Locate the cell with the specified text and output its [X, Y] center coordinate. 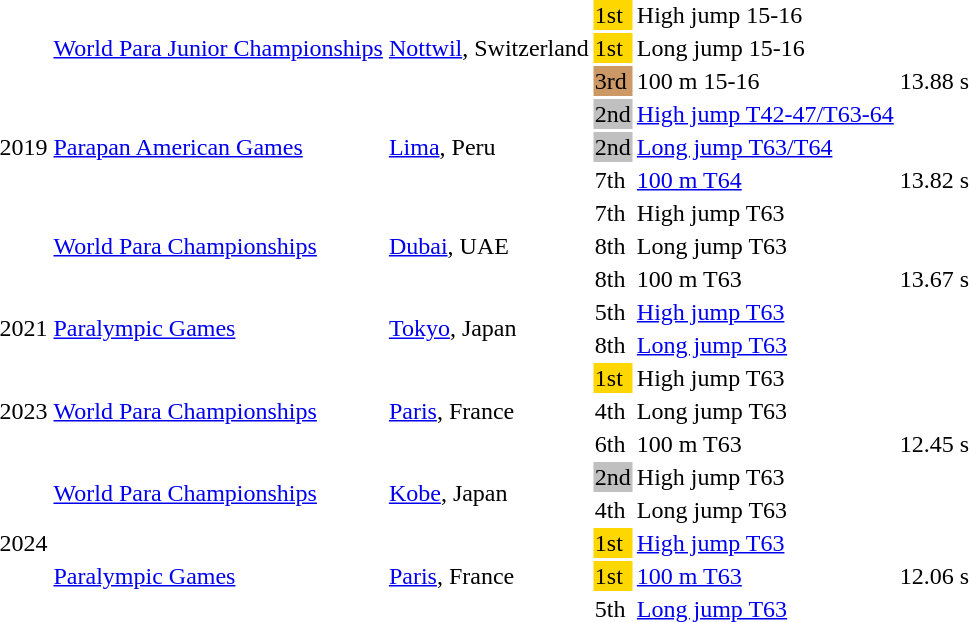
Nottwil, Switzerland [488, 48]
3rd [612, 81]
Kobe, Japan [488, 494]
Long jump 15-16 [765, 48]
5th [612, 312]
Tokyo, Japan [488, 328]
Parapan American Games [218, 147]
100 m T64 [765, 180]
High jump T42-47/T63-64 [765, 114]
World Para Junior Championships [218, 48]
Long jump T63/T64 [765, 147]
Lima, Peru [488, 147]
6th [612, 444]
High jump 15-16 [765, 15]
Paris, France [488, 411]
Dubai, UAE [488, 246]
100 m 15-16 [765, 81]
Paralympic Games [218, 328]
